From the cell containing the given text, extract its center point as [X, Y] coordinate. 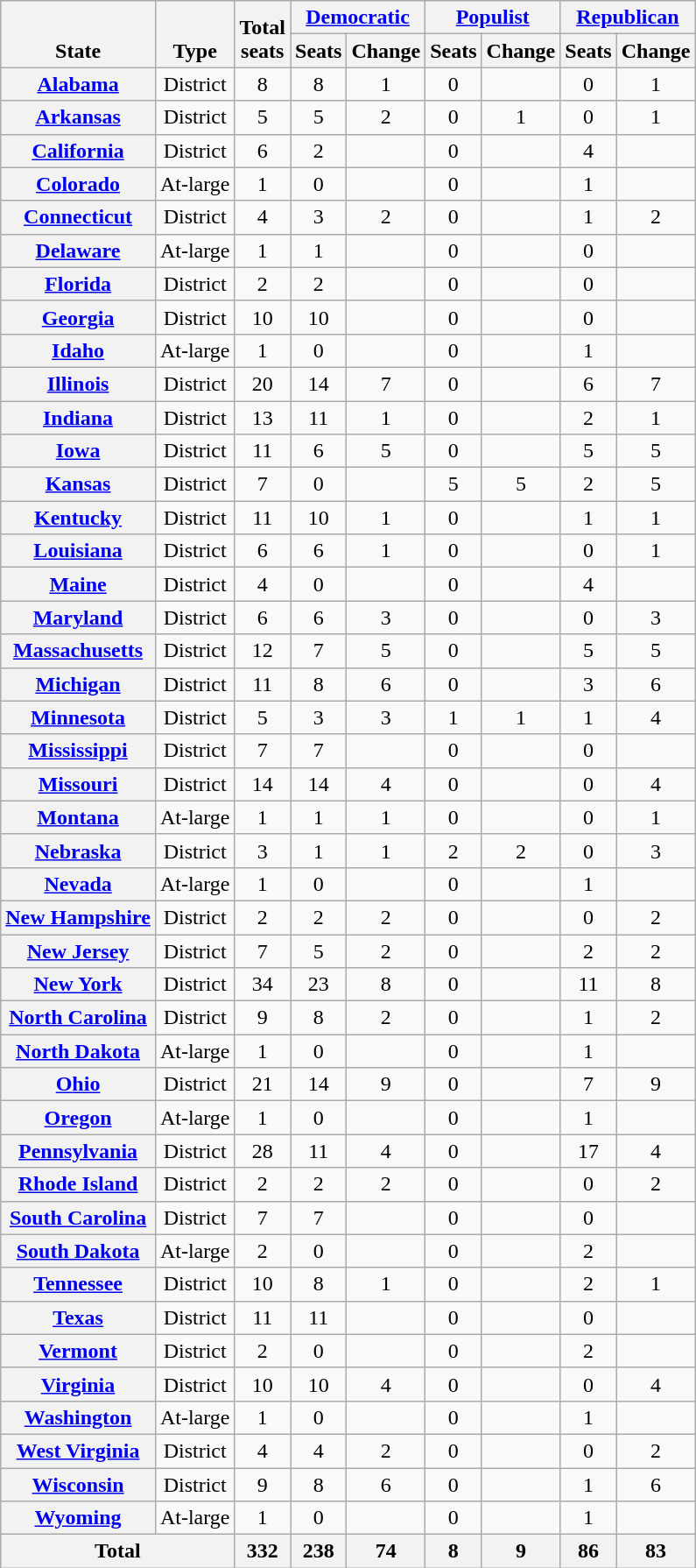
State [79, 34]
83 [656, 1551]
Mississippi [79, 751]
238 [319, 1551]
Type [194, 34]
Tennessee [79, 1284]
Wisconsin [79, 1485]
Republican [628, 18]
Virginia [79, 1384]
28 [263, 1151]
Texas [79, 1317]
12 [263, 651]
New Jersey [79, 950]
Kentucky [79, 518]
Connecticut [79, 217]
Iowa [79, 451]
Ohio [79, 1084]
Oregon [79, 1118]
North Carolina [79, 1018]
South Carolina [79, 1218]
Montana [79, 817]
Maryland [79, 618]
Totalseats [263, 34]
332 [263, 1551]
New Hampshire [79, 917]
23 [319, 985]
Pennsylvania [79, 1151]
Rhode Island [79, 1184]
Alabama [79, 84]
Michigan [79, 684]
Kansas [79, 484]
Colorado [79, 184]
North Dakota [79, 1051]
Massachusetts [79, 651]
Vermont [79, 1351]
17 [588, 1151]
13 [263, 418]
Indiana [79, 418]
74 [386, 1551]
Delaware [79, 251]
86 [588, 1551]
South Dakota [79, 1251]
Populist [493, 18]
Maine [79, 584]
Nevada [79, 884]
West Virginia [79, 1451]
Democratic [358, 18]
Louisiana [79, 551]
21 [263, 1084]
Missouri [79, 784]
Nebraska [79, 851]
20 [263, 384]
Wyoming [79, 1518]
34 [263, 985]
Florida [79, 284]
California [79, 151]
Arkansas [79, 117]
New York [79, 985]
Total [117, 1551]
Minnesota [79, 717]
Idaho [79, 350]
Illinois [79, 384]
Washington [79, 1417]
Georgia [79, 317]
